For the text-containing cell, return its midpoint in (X, Y) coordinate format. 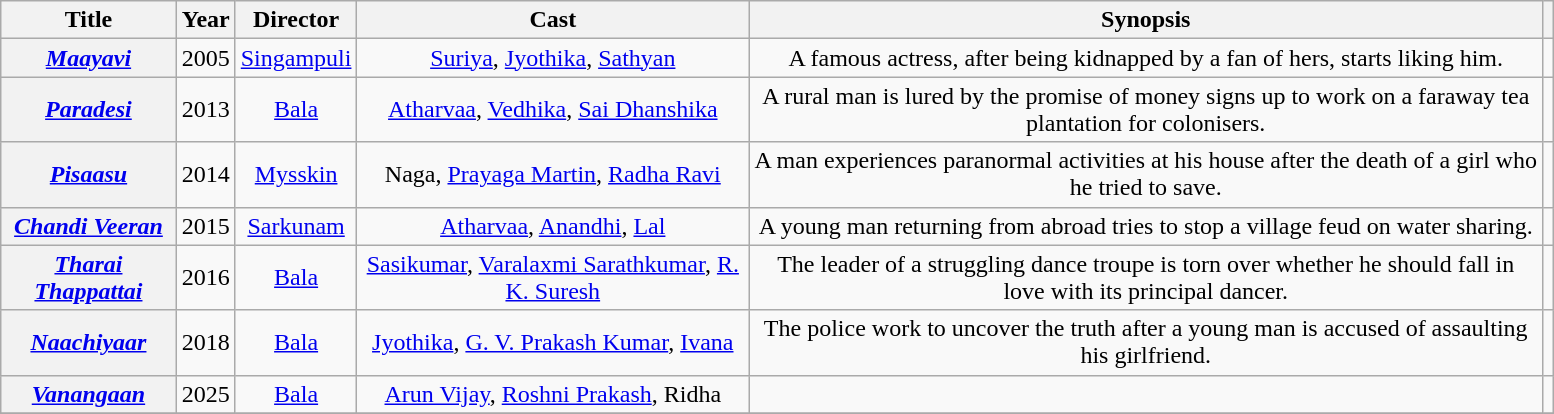
2013 (206, 110)
Year (206, 20)
A young man returning from abroad tries to stop a village feud on water sharing. (1146, 226)
Paradesi (88, 110)
Jyothika, G. V. Prakash Kumar, Ivana (553, 342)
Suriya, Jyothika, Sathyan (553, 58)
Naachiyaar (88, 342)
A famous actress, after being kidnapped by a fan of hers, starts liking him. (1146, 58)
2015 (206, 226)
A man experiences paranormal activities at his house after the death of a girl who he tried to save. (1146, 174)
Vanangaan (88, 394)
Synopsis (1146, 20)
The police work to uncover the truth after a young man is accused of assaulting his girlfriend. (1146, 342)
Atharvaa, Anandhi, Lal (553, 226)
Singampuli (296, 58)
Sasikumar, Varalaxmi Sarathkumar, R. K. Suresh (553, 278)
The leader of a struggling dance troupe is torn over whether he should fall in love with its principal dancer. (1146, 278)
Arun Vijay, Roshni Prakash, Ridha (553, 394)
Sarkunam (296, 226)
Chandi Veeran (88, 226)
Maayavi (88, 58)
A rural man is lured by the promise of money signs up to work on a faraway tea plantation for colonisers. (1146, 110)
Cast (553, 20)
Tharai Thappattai (88, 278)
Atharvaa, Vedhika, Sai Dhanshika (553, 110)
Title (88, 20)
2014 (206, 174)
Director (296, 20)
2016 (206, 278)
Pisaasu (88, 174)
2025 (206, 394)
2005 (206, 58)
Naga, Prayaga Martin, Radha Ravi (553, 174)
2018 (206, 342)
Mysskin (296, 174)
